Locate the cell with the specified text and output its [X, Y] center coordinate. 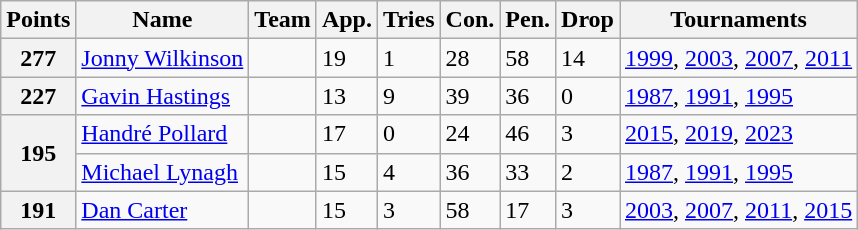
2003, 2007, 2011, 2015 [739, 210]
227 [38, 96]
Name [162, 20]
191 [38, 210]
19 [346, 58]
Dan Carter [162, 210]
28 [470, 58]
13 [346, 96]
Pen. [528, 20]
46 [528, 134]
14 [588, 58]
Gavin Hastings [162, 96]
24 [470, 134]
195 [38, 153]
Team [283, 20]
39 [470, 96]
1999, 2003, 2007, 2011 [739, 58]
Con. [470, 20]
33 [528, 172]
Tournaments [739, 20]
277 [38, 58]
Jonny Wilkinson [162, 58]
4 [408, 172]
2015, 2019, 2023 [739, 134]
App. [346, 20]
Handré Pollard [162, 134]
2 [588, 172]
Michael Lynagh [162, 172]
Tries [408, 20]
1 [408, 58]
Points [38, 20]
9 [408, 96]
Drop [588, 20]
